Provide the [X, Y] coordinate of the cell's center where the given text is located.  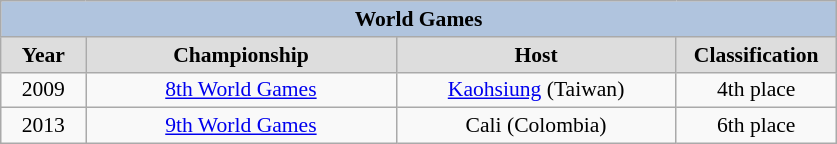
Host [536, 55]
Classification [756, 55]
World Games [419, 19]
6th place [756, 126]
Year [44, 55]
Cali (Colombia) [536, 126]
Kaohsiung (Taiwan) [536, 90]
4th place [756, 90]
9th World Games [241, 126]
Championship [241, 55]
2009 [44, 90]
8th World Games [241, 90]
2013 [44, 126]
